Extract the (X, Y) coordinate from the center of the cell holding the provided text.  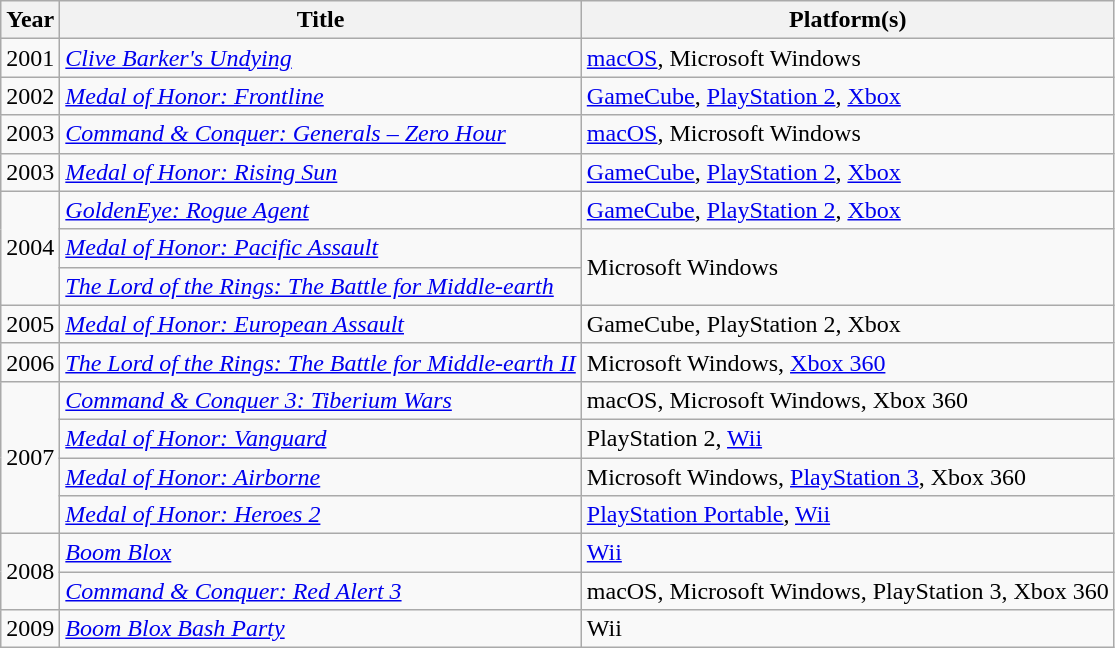
Year (30, 20)
2004 (30, 248)
2001 (30, 58)
Command & Conquer 3: Tiberium Wars (320, 400)
Clive Barker's Undying (320, 58)
macOS, Microsoft Windows, PlayStation 3, Xbox 360 (848, 591)
The Lord of the Rings: The Battle for Middle-earth II (320, 362)
2009 (30, 629)
Medal of Honor: Rising Sun (320, 172)
Boom Blox Bash Party (320, 629)
The Lord of the Rings: The Battle for Middle-earth (320, 286)
Microsoft Windows (848, 267)
Boom Blox (320, 553)
Platform(s) (848, 20)
PlayStation 2, Wii (848, 438)
Medal of Honor: Pacific Assault (320, 248)
2002 (30, 96)
2008 (30, 572)
Medal of Honor: Airborne (320, 477)
GoldenEye: Rogue Agent (320, 210)
Command & Conquer: Red Alert 3 (320, 591)
Microsoft Windows, Xbox 360 (848, 362)
2005 (30, 324)
PlayStation Portable, Wii (848, 515)
2006 (30, 362)
Medal of Honor: European Assault (320, 324)
macOS, Microsoft Windows, Xbox 360 (848, 400)
Medal of Honor: Vanguard (320, 438)
Command & Conquer: Generals – Zero Hour (320, 134)
Medal of Honor: Frontline (320, 96)
Microsoft Windows, PlayStation 3, Xbox 360 (848, 477)
Title (320, 20)
2007 (30, 457)
Medal of Honor: Heroes 2 (320, 515)
